Output the [x, y] coordinate of the center of the cell containing the given text.  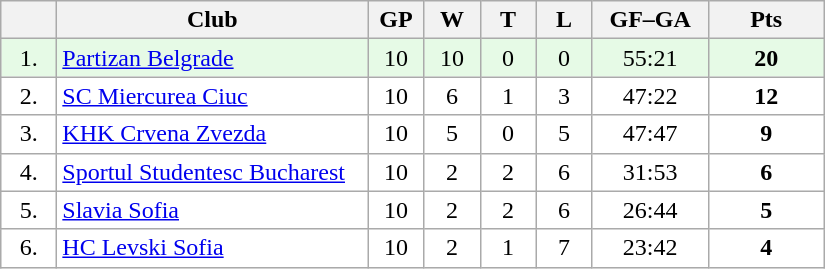
23:42 [650, 248]
GP [396, 20]
Slavia Sofia [212, 210]
3. [29, 134]
6. [29, 248]
2. [29, 96]
Pts [766, 20]
Sportul Studentesc Bucharest [212, 172]
26:44 [650, 210]
T [508, 20]
55:21 [650, 58]
5. [29, 210]
1. [29, 58]
Partizan Belgrade [212, 58]
4 [766, 248]
9 [766, 134]
31:53 [650, 172]
47:22 [650, 96]
GF–GA [650, 20]
20 [766, 58]
3 [564, 96]
Club [212, 20]
HC Levski Sofia [212, 248]
W [452, 20]
47:47 [650, 134]
KHK Crvena Zvezda [212, 134]
L [564, 20]
7 [564, 248]
12 [766, 96]
SC Miercurea Ciuc [212, 96]
4. [29, 172]
